Output the (X, Y) coordinate of the center of the cell containing the given text.  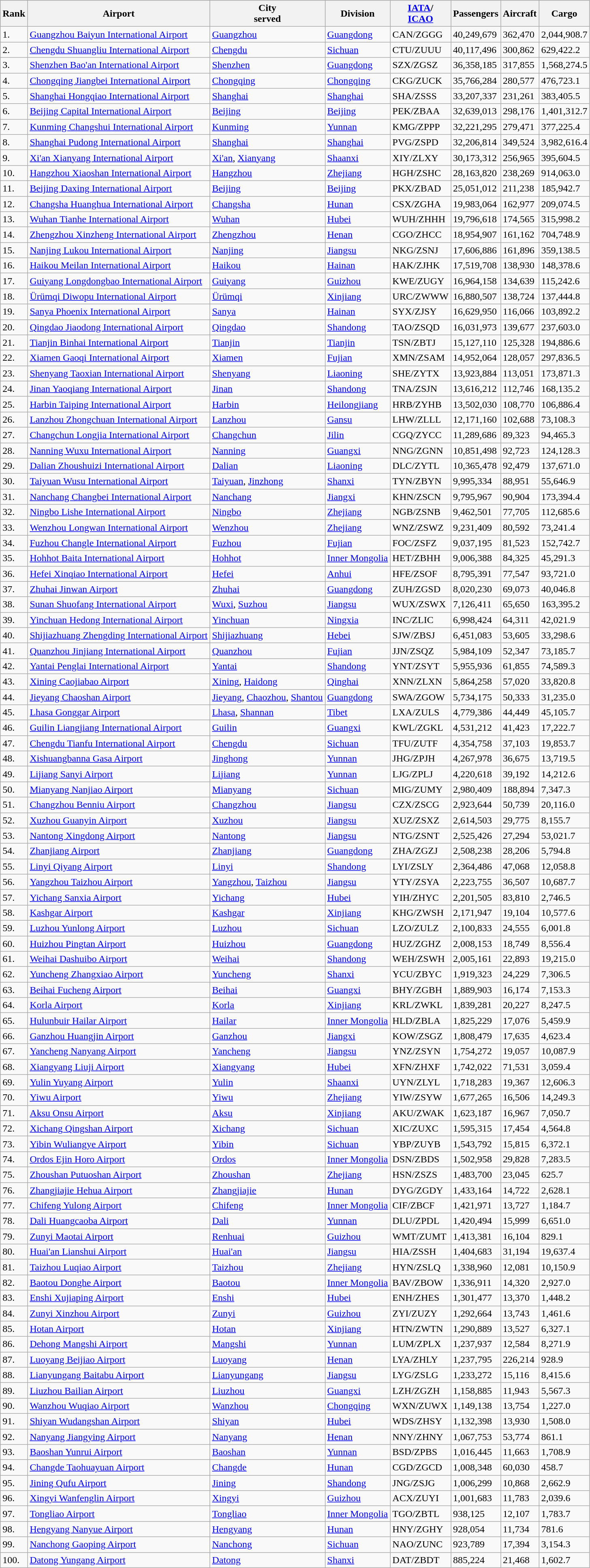
Shenzhen (267, 65)
Kunming Changshui International Airport (119, 127)
LHW/ZLLL (421, 419)
URC/ZWWW (421, 296)
Nanchang (267, 497)
1,602.7 (564, 1560)
55. (14, 866)
4,564.8 (564, 1128)
37,103 (520, 743)
2,201,505 (475, 897)
CGO/ZHCC (421, 235)
26. (14, 419)
TAO/ZSQD (421, 327)
35. (14, 558)
Aksu (267, 1113)
Fuzhou Changle International Airport (119, 543)
5,459.9 (564, 1021)
2,628.1 (564, 1190)
349,524 (520, 142)
44. (14, 697)
2,008,153 (475, 944)
60. (14, 944)
31,235.0 (564, 697)
Hotan Airport (119, 1329)
Lijiang Sanyi Airport (119, 774)
Chifeng Yulong Airport (119, 1206)
Nantong (267, 836)
YTY/ZSYA (421, 882)
17,635 (520, 1036)
NAO/ZUNC (421, 1545)
Shenzhen Bao'an International Airport (119, 65)
52,347 (520, 651)
20,227 (520, 1005)
1,708.9 (564, 1452)
Huizhou Pingtan Airport (119, 944)
Anhui (358, 574)
32,639,013 (475, 111)
928,054 (475, 1529)
52. (14, 820)
HTN/ZWTN (421, 1329)
NTG/ZSNT (421, 836)
13,923,884 (475, 373)
CGD/ZGCD (421, 1468)
17,606,886 (475, 250)
2,614,503 (475, 820)
Taizhou Luqiao Airport (119, 1267)
Xuzhou (267, 820)
61,855 (520, 666)
81,523 (520, 543)
Jieyang Chaoshan Airport (119, 697)
14. (14, 235)
Tongliao (267, 1514)
Shenyang (267, 373)
Passengers (475, 14)
DLC/ZYTL (421, 466)
Yancheng (267, 1051)
Renhuai (267, 1236)
Zhanjiang Airport (119, 851)
1,502,958 (475, 1159)
861.1 (564, 1437)
Guilin Liangjiang International Airport (119, 728)
100. (14, 1560)
33,207,337 (475, 96)
57,020 (520, 681)
61. (14, 959)
Mangshi (267, 1344)
1,292,664 (475, 1313)
78. (14, 1221)
Yantai (267, 666)
Xichang Qingshan Airport (119, 1128)
4. (14, 81)
Qinghai (358, 681)
69. (14, 1082)
138,724 (520, 296)
Dalian Zhoushuizi International Airport (119, 466)
16,031,973 (475, 327)
138,930 (520, 266)
NNG/ZGNN (421, 451)
1,290,889 (475, 1329)
KWE/ZUGY (421, 281)
Taiyuan Wusu International Airport (119, 481)
Weihai Dashuibo Airport (119, 959)
Datong (267, 1560)
LYI/ZSLY (421, 866)
2,923,644 (475, 805)
14,212.6 (564, 774)
1,568,274.5 (564, 65)
Xi'an, Xianyang (267, 157)
92,479 (520, 466)
7,153.3 (564, 990)
HNY/ZGHY (421, 1529)
82. (14, 1283)
Linyi Qiyang Airport (119, 866)
4,220,618 (475, 774)
PVG/ZSPD (421, 142)
Xingyi (267, 1498)
Xuzhou Guanyin Airport (119, 820)
Weihai (267, 959)
377,225.4 (564, 127)
NGB/ZSNB (421, 512)
Wanzhou Wuqiao Airport (119, 1406)
128,057 (520, 358)
11,783 (520, 1498)
173,871.3 (564, 373)
10,868 (520, 1483)
73,108.3 (564, 419)
1,483,700 (475, 1174)
YIW/ZSYW (421, 1098)
19,637.4 (564, 1252)
28. (14, 451)
29,828 (520, 1159)
24,555 (520, 928)
ENH/ZHES (421, 1298)
1,448.2 (564, 1298)
1,718,283 (475, 1082)
Tongliao Airport (119, 1514)
Jieyang, Chaozhou, Shantou (267, 697)
71. (14, 1113)
1,158,885 (475, 1390)
40,117,496 (475, 50)
89. (14, 1390)
LYA/ZHLY (421, 1360)
Kashgar (267, 913)
87. (14, 1360)
1,301,477 (475, 1298)
36,507 (520, 882)
16,174 (520, 990)
BHY/ZGBH (421, 990)
1,338,960 (475, 1267)
152,742.7 (564, 543)
Xining Caojiabao Airport (119, 681)
15,815 (520, 1144)
17,394 (520, 1545)
209,074.5 (564, 204)
21,468 (520, 1560)
2. (14, 50)
1,227.0 (564, 1406)
53,021.7 (564, 836)
Hangzhou (267, 173)
SZX/ZGSZ (421, 65)
Changsha Huanghua International Airport (119, 204)
38. (14, 604)
45,105.7 (564, 713)
Yiwu (267, 1098)
Shenyang Taoxian International Airport (119, 373)
383,405.5 (564, 96)
15. (14, 250)
17. (14, 281)
81. (14, 1267)
Cargo (564, 14)
704,748.9 (564, 235)
Xiangyang (267, 1067)
174,565 (520, 219)
Yichang (267, 897)
INC/ZLIC (421, 620)
13,370 (520, 1298)
Changsha (267, 204)
TNA/ZSJN (421, 389)
2,100,833 (475, 928)
Hulunbuir Hailar Airport (119, 1021)
Lijiang (267, 774)
Ürümqi (267, 296)
Changchun Longjia International Airport (119, 435)
Hefei (267, 574)
40. (14, 635)
Jilin (358, 435)
LUM/ZPLX (421, 1344)
34. (14, 543)
47,068 (520, 866)
LXA/ZULS (421, 713)
KMG/ZPPP (421, 127)
Liuzhou (267, 1390)
6,451,083 (475, 635)
SJW/ZBSJ (421, 635)
Zhoushan Putuoshan Airport (119, 1174)
94. (14, 1468)
59. (14, 928)
16,104 (520, 1236)
139,677 (520, 327)
IATA/ICAO (421, 14)
Jining (267, 1483)
64,311 (520, 620)
Lhasa Gonggar Airport (119, 713)
37. (14, 589)
Xishuangbanna Gasa Airport (119, 759)
Nanchong (267, 1545)
64. (14, 1005)
317,855 (520, 65)
1,508.0 (564, 1421)
Tianjin Binhai International Airport (119, 343)
39,192 (520, 774)
Mianyang Nanjiao Airport (119, 789)
32. (14, 512)
112,685.6 (564, 512)
17,454 (520, 1128)
1,754,272 (475, 1051)
76. (14, 1190)
19,983,064 (475, 204)
90,904 (520, 497)
88,951 (520, 481)
LJG/ZPLJ (421, 774)
Jining Qufu Airport (119, 1483)
Ganzhou (267, 1036)
80,592 (520, 528)
92,723 (520, 451)
3,059.4 (564, 1067)
83,810 (520, 897)
2,980,409 (475, 789)
43. (14, 681)
LZH/ZGZH (421, 1390)
1,067,753 (475, 1437)
36. (14, 574)
19. (14, 312)
7,306.5 (564, 974)
74. (14, 1159)
Dali (267, 1221)
238,269 (520, 173)
22,893 (520, 959)
Kunming (267, 127)
106,886.4 (564, 404)
49. (14, 774)
45. (14, 713)
4,354,758 (475, 743)
2,927.0 (564, 1283)
93. (14, 1452)
Changde Taohuayuan Airport (119, 1468)
35,766,284 (475, 81)
6,327.1 (564, 1329)
73,241.4 (564, 528)
134,639 (520, 281)
Qingdao (267, 327)
2,508,238 (475, 851)
21. (14, 343)
14,952,064 (475, 358)
194,886.6 (564, 343)
10,150.9 (564, 1267)
10,687.7 (564, 882)
359,138.5 (564, 250)
CTU/ZUUU (421, 50)
90. (14, 1406)
Shanghai Pudong International Airport (119, 142)
Wuhan (267, 219)
46. (14, 728)
4,531,212 (475, 728)
XNN/ZLXN (421, 681)
Beijing Daxing International Airport (119, 188)
162,977 (520, 204)
1,742,022 (475, 1067)
17,076 (520, 1021)
10,087.9 (564, 1051)
2,044,908.7 (564, 34)
395,604.5 (564, 157)
13,743 (520, 1313)
KRL/ZWKL (421, 1005)
2,005,161 (475, 959)
19,367 (520, 1082)
137,671.0 (564, 466)
ZYI/ZUZY (421, 1313)
Beijing Capital International Airport (119, 111)
SYX/ZJSY (421, 312)
24. (14, 389)
1,132,398 (475, 1421)
1,421,971 (475, 1206)
89,323 (520, 435)
77,705 (520, 512)
Jinan Yaoqiang International Airport (119, 389)
2,364,486 (475, 866)
Yangzhou Taizhou Airport (119, 882)
Guiyang Longdongbao International Airport (119, 281)
WEH/ZSWH (421, 959)
TYN/ZBYN (421, 481)
13,930 (520, 1421)
Beihai Fucheng Airport (119, 990)
16. (14, 266)
67. (14, 1051)
53,774 (520, 1437)
Jinghong (267, 759)
1,919,323 (475, 974)
BSD/ZPBS (421, 1452)
9,462,501 (475, 512)
Korla (267, 1005)
60,030 (520, 1468)
16,880,507 (475, 296)
1,433,164 (475, 1190)
33,298.6 (564, 635)
Hotan (267, 1329)
Hengyang (267, 1529)
70. (14, 1098)
256,965 (520, 157)
Chengdu Tianfu International Airport (119, 743)
5,984,109 (475, 651)
HLD/ZBLA (421, 1021)
47. (14, 743)
Nanchong Gaoping Airport (119, 1545)
Ningbo Lishe International Airport (119, 512)
103,892.2 (564, 312)
XUZ/ZSXZ (421, 820)
Yantai Penglai International Airport (119, 666)
9. (14, 157)
1,404,683 (475, 1252)
1. (14, 34)
44,449 (520, 713)
68. (14, 1067)
CSX/ZGHA (421, 204)
53. (14, 836)
Enshi (267, 1298)
Sanya (267, 312)
Jinan (267, 389)
Taiyuan, Jinzhong (267, 481)
74,589.3 (564, 666)
23. (14, 373)
CAN/ZGGG (421, 34)
113,051 (520, 373)
XFN/ZHXF (421, 1067)
11,663 (520, 1452)
31. (14, 497)
10,577.6 (564, 913)
13. (14, 219)
3. (14, 65)
4,623.4 (564, 1036)
YNZ/ZSYN (421, 1051)
9,037,195 (475, 543)
300,862 (520, 50)
NKG/ZSNJ (421, 250)
1,336,911 (475, 1283)
781.6 (564, 1529)
8,271.9 (564, 1344)
1,839,281 (475, 1005)
Hebei (358, 635)
PKX/ZBAD (421, 188)
72. (14, 1128)
2,171,947 (475, 913)
99. (14, 1545)
97. (14, 1514)
HFE/ZSOF (421, 574)
DSN/ZBDS (421, 1159)
8. (14, 142)
185,942.7 (564, 188)
Shijiazhuang Zhengding International Airport (119, 635)
10. (14, 173)
148,378.6 (564, 266)
315,998.2 (564, 219)
63. (14, 990)
928.9 (564, 1360)
25. (14, 404)
13,719.5 (564, 759)
50. (14, 789)
1,461.6 (564, 1313)
7,347.3 (564, 789)
2,746.5 (564, 897)
20,116.0 (564, 805)
Lianyungang (267, 1375)
Changzhou (267, 805)
40,249,679 (475, 34)
1,677,265 (475, 1098)
Shiyan (267, 1421)
11. (14, 188)
5. (14, 96)
TSN/ZBTJ (421, 343)
57. (14, 897)
1,420,494 (475, 1221)
Baoshan (267, 1452)
48. (14, 759)
55,646.9 (564, 481)
Chongqing Jiangbei International Airport (119, 81)
1,001,683 (475, 1498)
Yichang Sanxia Airport (119, 897)
Harbin Taiping International Airport (119, 404)
5,955,936 (475, 666)
29,775 (520, 820)
Wenzhou (267, 528)
Yancheng Nanyang Airport (119, 1051)
2,525,426 (475, 836)
CKG/ZUCK (421, 81)
226,214 (520, 1360)
Zhuhai Jinwan Airport (119, 589)
12. (14, 204)
Tibet (358, 713)
30. (14, 481)
Changchun (267, 435)
15,116 (520, 1375)
13,727 (520, 1206)
Dehong Mangshi Airport (119, 1344)
WUH/ZHHH (421, 219)
Datong Yungang Airport (119, 1560)
AKU/ZWAK (421, 1113)
Aksu Onsu Airport (119, 1113)
Taizhou (267, 1267)
CIF/ZBCF (421, 1206)
XIC/ZUXC (421, 1128)
HYN/ZSLQ (421, 1267)
Huai'an (267, 1252)
2,662.9 (564, 1483)
Zunyi Xinzhou Airport (119, 1313)
Sunan Shuofang International Airport (119, 604)
Huai'an Lianshui Airport (119, 1252)
Cityserved (267, 14)
HUZ/ZGHZ (421, 944)
12,107 (520, 1514)
19,853.7 (564, 743)
297,836.5 (564, 358)
Ordos Ejin Horo Airport (119, 1159)
Dali Huangcaoba Airport (119, 1221)
Nanyang Jiangying Airport (119, 1437)
12,171,160 (475, 419)
KHN/ZSCN (421, 497)
Lianyungang Baitabu Airport (119, 1375)
Lhasa, Shannan (267, 713)
9,795,967 (475, 497)
LYG/ZSLG (421, 1375)
1,237,937 (475, 1344)
Heilongjiang (358, 404)
33. (14, 528)
Guangzhou (267, 34)
161,896 (520, 250)
Ordos (267, 1159)
TGO/ZBTL (421, 1514)
Nanchang Changbei International Airport (119, 497)
WXN/ZUWX (421, 1406)
16,967 (520, 1113)
Zhuhai (267, 589)
5,794.8 (564, 851)
DAT/ZBDT (421, 1560)
Hohhot Baita International Airport (119, 558)
KOW/ZSGZ (421, 1036)
Xiangyang Liuji Airport (119, 1067)
10,851,498 (475, 451)
HRB/ZYHB (421, 404)
4,267,978 (475, 759)
1,237,795 (475, 1360)
51. (14, 805)
18,954,907 (475, 235)
71,531 (520, 1067)
Enshi Xujiaping Airport (119, 1298)
163,395.2 (564, 604)
Division (358, 14)
58. (14, 913)
UYN/ZLYL (421, 1082)
1,006,299 (475, 1483)
5,567.3 (564, 1390)
PEK/ZBAA (421, 111)
Luzhou (267, 928)
42,021.9 (564, 620)
7. (14, 127)
Dalian (267, 466)
108,770 (520, 404)
84,325 (520, 558)
Hangzhou Xiaoshan International Airport (119, 173)
Haikou (267, 266)
Mianyang (267, 789)
Baotou Donghe Airport (119, 1283)
YIH/ZHYC (421, 897)
18. (14, 296)
1,184.7 (564, 1206)
Hohhot (267, 558)
Zhanjiang (267, 851)
Aircraft (520, 14)
65,650 (520, 604)
7,283.5 (564, 1159)
19,104 (520, 913)
6,001.8 (564, 928)
923,789 (475, 1545)
938,125 (475, 1514)
885,224 (475, 1560)
173,394.4 (564, 497)
4,779,386 (475, 713)
25,051,012 (475, 188)
13,527 (520, 1329)
LZO/ZULZ (421, 928)
1,889,903 (475, 990)
Yibin Wuliangye Airport (119, 1144)
2,039.6 (564, 1498)
Wenzhou Longwan International Airport (119, 528)
15,999 (520, 1221)
Quanzhou (267, 651)
13,754 (520, 1406)
19,057 (520, 1051)
96. (14, 1498)
42. (14, 666)
125,328 (520, 343)
Changde (267, 1468)
Zhangjiajie (267, 1190)
112,746 (520, 389)
80. (14, 1252)
77,547 (520, 574)
Shanghai Hongqiao International Airport (119, 96)
2,223,755 (475, 882)
Zhoushan (267, 1174)
SWA/ZGOW (421, 697)
13,502,030 (475, 404)
54. (14, 851)
Yuncheng (267, 974)
12,081 (520, 1267)
6,372.1 (564, 1144)
WUX/ZSWX (421, 604)
Guangzhou Baiyun International Airport (119, 34)
SHA/ZSSS (421, 96)
95. (14, 1483)
HGH/ZSHC (421, 173)
11,943 (520, 1390)
HSN/ZSZS (421, 1174)
1,543,792 (475, 1144)
168,135.2 (564, 389)
69,073 (520, 589)
Yulin Yuyang Airport (119, 1082)
Yangzhou, Taizhou (267, 882)
Yinchuan (267, 620)
8,020,230 (475, 589)
Fuzhou (267, 543)
HIA/ZSSH (421, 1252)
7,050.7 (564, 1113)
Kashgar Airport (119, 913)
MIG/ZUMY (421, 789)
137,444.8 (564, 296)
Wuxi, Suzhou (267, 604)
124,128.3 (564, 451)
FOC/ZSFZ (421, 543)
Hailar (267, 1021)
TFU/ZUTF (421, 743)
1,413,381 (475, 1236)
3,154.3 (564, 1545)
Nantong Xingdong Airport (119, 836)
298,176 (520, 111)
Rank (14, 14)
XMN/ZSAM (421, 358)
KWL/ZGKL (421, 728)
12,584 (520, 1344)
5,734,175 (475, 697)
1,008,348 (475, 1468)
JNG/ZSJG (421, 1483)
1,623,187 (475, 1113)
CZX/ZSCG (421, 805)
Nanning (267, 451)
36,358,185 (475, 65)
9,006,388 (475, 558)
13,616,212 (475, 389)
20. (14, 327)
BAV/ZBOW (421, 1283)
279,471 (520, 127)
1,016,445 (475, 1452)
41,423 (520, 728)
211,238 (520, 188)
458.7 (564, 1468)
Changzhou Benniu Airport (119, 805)
Gansu (358, 419)
Hengyang Nanyue Airport (119, 1529)
23,045 (520, 1174)
ACX/ZUYI (421, 1498)
Nanjing Lukou International Airport (119, 250)
16,964,158 (475, 281)
19,215.0 (564, 959)
8,556.4 (564, 944)
Harbin (267, 404)
93,721.0 (564, 574)
56. (14, 882)
65. (14, 1021)
Xingyi Wanfenglin Airport (119, 1498)
6. (14, 111)
17,519,708 (475, 266)
18,749 (520, 944)
829.1 (564, 1236)
362,470 (520, 34)
161,162 (520, 235)
237,603.0 (564, 327)
31,194 (520, 1252)
32,221,295 (475, 127)
231,261 (520, 96)
5,864,258 (475, 681)
9,231,409 (475, 528)
Quanzhou Jinjiang International Airport (119, 651)
Luoyang (267, 1360)
88. (14, 1375)
HAK/ZJHK (421, 266)
22. (14, 358)
Chengdu Shuangliu International Airport (119, 50)
Guiyang (267, 281)
JJN/ZSQZ (421, 651)
KHG/ZWSH (421, 913)
102,688 (520, 419)
Yiwu Airport (119, 1098)
Yinchuan Hedong International Airport (119, 620)
Qingdao Jiaodong International Airport (119, 327)
YNT/ZSYT (421, 666)
Luoyang Beijiao Airport (119, 1360)
39. (14, 620)
3,982,616.4 (564, 142)
1,401,312.7 (564, 111)
280,577 (520, 81)
29. (14, 466)
Xi'an Xianyang International Airport (119, 157)
Haikou Meilan International Airport (119, 266)
Yuncheng Zhangxiao Airport (119, 974)
94,465.3 (564, 435)
Xichang (267, 1128)
Nanning Wuxu International Airport (119, 451)
XIY/ZLXY (421, 157)
73. (14, 1144)
12,606.3 (564, 1082)
50,739 (520, 805)
CGQ/ZYCC (421, 435)
27,294 (520, 836)
14,320 (520, 1283)
ZHA/ZGZJ (421, 851)
Chifeng (267, 1206)
Lanzhou (267, 419)
YBP/ZUYB (421, 1144)
73,185.7 (564, 651)
11,734 (520, 1529)
JHG/ZPJH (421, 759)
DLU/ZPDL (421, 1221)
9,995,334 (475, 481)
ZUH/ZGSD (421, 589)
84. (14, 1313)
8,415.6 (564, 1375)
1,149,138 (475, 1406)
Xining, Haidong (267, 681)
77. (14, 1206)
85. (14, 1329)
Korla Airport (119, 1005)
92. (14, 1437)
79. (14, 1236)
75. (14, 1174)
24,229 (520, 974)
115,242.6 (564, 281)
Baotou (267, 1283)
28,163,820 (475, 173)
33,820.8 (564, 681)
36,675 (520, 759)
66. (14, 1036)
Zhangjiajie Hehua Airport (119, 1190)
1,808,479 (475, 1036)
1,825,229 (475, 1021)
15,127,110 (475, 343)
27. (14, 435)
HET/ZBHH (421, 558)
32,206,814 (475, 142)
Zunyi Maotai Airport (119, 1236)
1,595,315 (475, 1128)
12,058.8 (564, 866)
Nanjing (267, 250)
Guilin (267, 728)
WDS/ZHSY (421, 1421)
116,066 (520, 312)
914,063.0 (564, 173)
WNZ/ZSWZ (421, 528)
Lanzhou Zhongchuan International Airport (119, 419)
6,998,424 (475, 620)
SHE/ZYTX (421, 373)
Zhengzhou Xinzheng International Airport (119, 235)
WMT/ZUMT (421, 1236)
Xiamen Gaoqi International Airport (119, 358)
8,795,391 (475, 574)
8,155.7 (564, 820)
40,046.8 (564, 589)
YCU/ZBYC (421, 974)
Ningbo (267, 512)
Wuhan Tianhe International Airport (119, 219)
53,605 (520, 635)
629,422.2 (564, 50)
10,365,478 (475, 466)
14,249.3 (564, 1098)
83. (14, 1298)
Yulin (267, 1082)
Baoshan Yunrui Airport (119, 1452)
Shijiazhuang (267, 635)
6,651.0 (564, 1221)
Yibin (267, 1144)
16,506 (520, 1098)
Hefei Xinqiao International Airport (119, 574)
188,894 (520, 789)
Wanzhou (267, 1406)
476,723.1 (564, 81)
28,206 (520, 851)
30,173,312 (475, 157)
Linyi (267, 866)
Ürümqi Diwopu International Airport (119, 296)
1,783.7 (564, 1514)
Beihai (267, 990)
Sanya Phoenix International Airport (119, 312)
11,289,686 (475, 435)
Liuzhou Bailian Airport (119, 1390)
62. (14, 974)
Xiamen (267, 358)
Airport (119, 14)
Zunyi (267, 1313)
98. (14, 1529)
625.7 (564, 1174)
16,629,950 (475, 312)
41. (14, 651)
50,333 (520, 697)
NNY/ZHNY (421, 1437)
Shiyan Wudangshan Airport (119, 1421)
Huizhou (267, 944)
91. (14, 1421)
45,291.3 (564, 558)
14,722 (520, 1190)
19,796,618 (475, 219)
Zhengzhou (267, 235)
Ganzhou Huangjin Airport (119, 1036)
86. (14, 1344)
DYG/ZGDY (421, 1190)
Nanyang (267, 1437)
Ningxia (358, 620)
1,233,272 (475, 1375)
7,126,411 (475, 604)
Luzhou Yunlong Airport (119, 928)
8,247.5 (564, 1005)
17,222.7 (564, 728)
